Return the (X, Y) coordinate for the center point of the cell that contains the specified text.  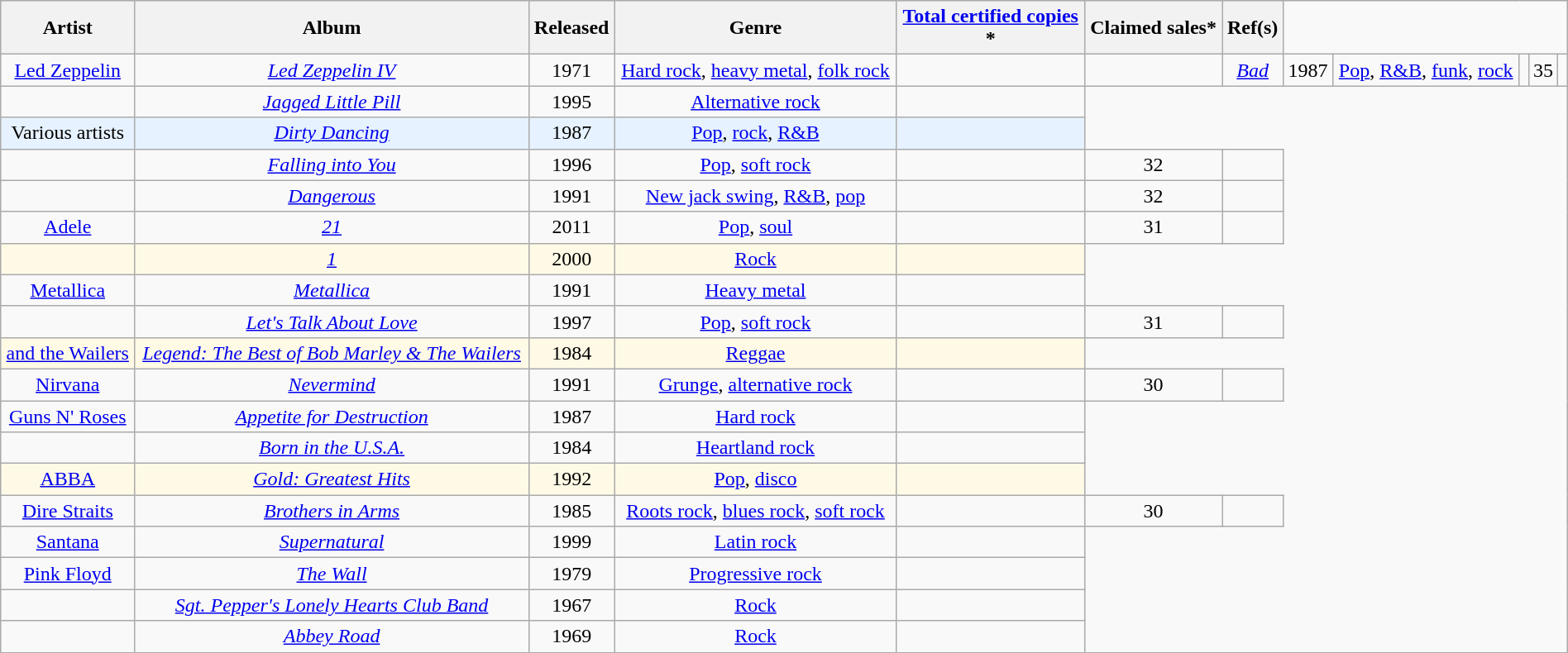
Appetite for Destruction (332, 416)
Falling into You (332, 164)
Adele (68, 227)
Abbey Road (332, 636)
1969 (571, 636)
Born in the U.S.A. (332, 448)
Pop, R&B, funk, rock (1426, 70)
Santana (68, 542)
1985 (571, 511)
Grunge, alternative rock (756, 384)
1996 (571, 164)
1967 (571, 605)
1 (332, 259)
Bad (1253, 70)
Latin rock (756, 542)
Pop, soul (756, 227)
Gold: Greatest Hits (332, 479)
Total certified copies* (991, 28)
Guns N' Roses (68, 416)
Led Zeppelin IV (332, 70)
Hard rock (756, 416)
Ref(s) (1253, 28)
1992 (571, 479)
Sgt. Pepper's Lonely Hearts Club Band (332, 605)
and the Wailers (68, 353)
1995 (571, 102)
Released (571, 28)
Pop, rock, R&B (756, 133)
2000 (571, 259)
Nirvana (68, 384)
Progressive rock (756, 574)
1997 (571, 322)
Legend: The Best of Bob Marley & The Wailers (332, 353)
Led Zeppelin (68, 70)
1999 (571, 542)
Hard rock, heavy metal, folk rock (756, 70)
Claimed sales* (1153, 28)
21 (332, 227)
Various artists (68, 133)
Artist (68, 28)
Supernatural (332, 542)
Dire Straits (68, 511)
ABBA (68, 479)
Album (332, 28)
Reggae (756, 353)
35 (1543, 70)
1971 (571, 70)
New jack swing, R&B, pop (756, 196)
1979 (571, 574)
Heavy metal (756, 290)
The Wall (332, 574)
Roots rock, blues rock, soft rock (756, 511)
Dirty Dancing (332, 133)
Pink Floyd (68, 574)
Dangerous (332, 196)
Brothers in Arms (332, 511)
Pop, disco (756, 479)
Heartland rock (756, 448)
Let's Talk About Love (332, 322)
2011 (571, 227)
Alternative rock (756, 102)
Jagged Little Pill (332, 102)
Genre (756, 28)
Nevermind (332, 384)
